Determine the [X, Y] coordinate at the center of the cell enclosing the given text.  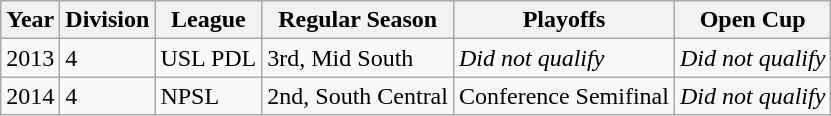
League [208, 20]
2014 [30, 96]
Open Cup [752, 20]
Division [108, 20]
NPSL [208, 96]
Conference Semifinal [564, 96]
Regular Season [358, 20]
Year [30, 20]
Playoffs [564, 20]
USL PDL [208, 58]
2nd, South Central [358, 96]
2013 [30, 58]
3rd, Mid South [358, 58]
